Detect which cell encompasses the target text, then output its (X, Y) center coordinate. 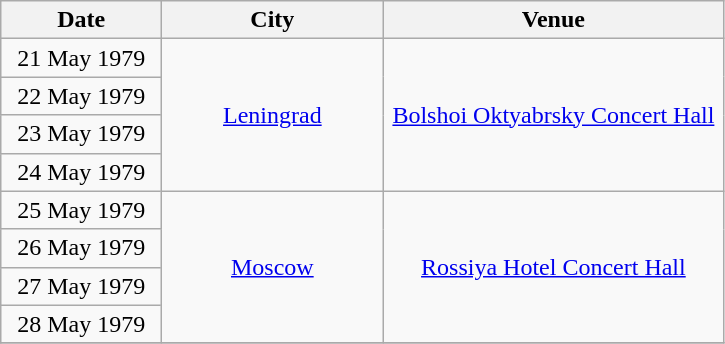
27 May 1979 (82, 286)
Venue (554, 20)
28 May 1979 (82, 324)
26 May 1979 (82, 248)
23 May 1979 (82, 134)
Bolshoi Oktyabrsky Concert Hall (554, 115)
Leningrad (272, 115)
Date (82, 20)
24 May 1979 (82, 172)
21 May 1979 (82, 58)
Rossiya Hotel Concert Hall (554, 267)
City (272, 20)
25 May 1979 (82, 210)
22 May 1979 (82, 96)
Moscow (272, 267)
